Detect which cell encompasses the target text, then output its (X, Y) center coordinate. 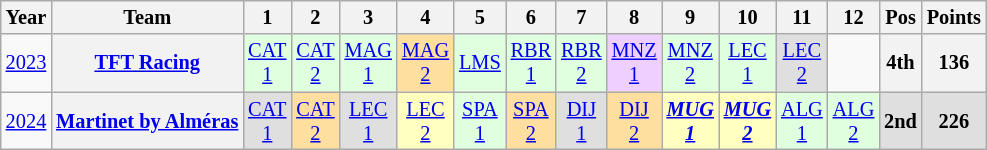
2 (315, 17)
MUG2 (748, 121)
SPA1 (480, 121)
Pos (900, 17)
4 (426, 17)
TFT Racing (147, 63)
MUG1 (690, 121)
MNZ2 (690, 63)
MAG1 (368, 63)
ALG2 (854, 121)
MNZ1 (634, 63)
5 (480, 17)
8 (634, 17)
Team (147, 17)
1 (267, 17)
Points (954, 17)
RBR1 (531, 63)
RBR2 (581, 63)
DIJ1 (581, 121)
136 (954, 63)
DIJ2 (634, 121)
LMS (480, 63)
2023 (26, 63)
11 (802, 17)
2nd (900, 121)
Year (26, 17)
MAG2 (426, 63)
6 (531, 17)
2024 (26, 121)
7 (581, 17)
4th (900, 63)
Martinet by Alméras (147, 121)
SPA2 (531, 121)
226 (954, 121)
9 (690, 17)
10 (748, 17)
3 (368, 17)
ALG1 (802, 121)
12 (854, 17)
